For the text-containing cell, return its midpoint in (x, y) coordinate format. 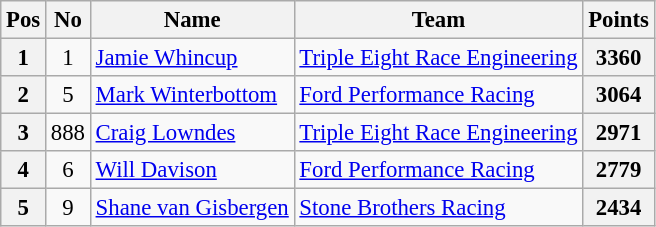
Pos (24, 20)
Jamie Whincup (192, 58)
3 (24, 133)
Stone Brothers Racing (438, 208)
6 (68, 170)
Team (438, 20)
2971 (618, 133)
9 (68, 208)
888 (68, 133)
3064 (618, 95)
No (68, 20)
2779 (618, 170)
Points (618, 20)
Will Davison (192, 170)
Shane van Gisbergen (192, 208)
Craig Lowndes (192, 133)
4 (24, 170)
2 (24, 95)
2434 (618, 208)
Name (192, 20)
Mark Winterbottom (192, 95)
3360 (618, 58)
